Detect which cell encompasses the target text, then output its (X, Y) center coordinate. 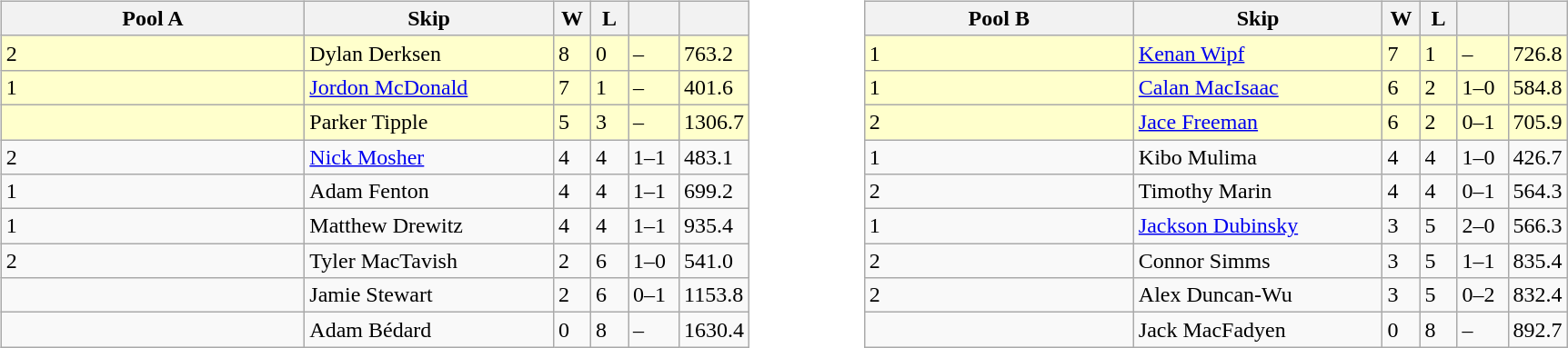
1306.7 (715, 122)
0–2 (1483, 295)
Jackson Dubinsky (1258, 226)
483.1 (715, 157)
Jack MacFadyen (1258, 330)
Dylan Derksen (429, 53)
892.7 (1537, 330)
564.3 (1537, 192)
Matthew Drewitz (429, 226)
1630.4 (715, 330)
Jace Freeman (1258, 122)
935.4 (715, 226)
541.0 (715, 261)
584.8 (1537, 87)
Adam Fenton (429, 192)
Timothy Marin (1258, 192)
835.4 (1537, 261)
Nick Mosher (429, 157)
705.9 (1537, 122)
Kenan Wipf (1258, 53)
Pool B (999, 18)
Adam Bédard (429, 330)
Connor Simms (1258, 261)
699.2 (715, 192)
Parker Tipple (429, 122)
Calan MacIsaac (1258, 87)
763.2 (715, 53)
Tyler MacTavish (429, 261)
2–0 (1483, 226)
426.7 (1537, 157)
Jordon McDonald (429, 87)
401.6 (715, 87)
726.8 (1537, 53)
832.4 (1537, 295)
1153.8 (715, 295)
Alex Duncan-Wu (1258, 295)
566.3 (1537, 226)
Pool A (153, 18)
Jamie Stewart (429, 295)
Kibo Mulima (1258, 157)
